Determine the (X, Y) coordinate at the center of the cell enclosing the given text.  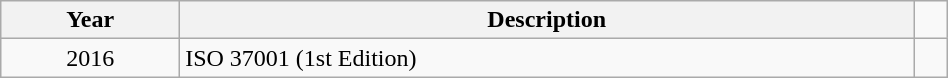
ISO 37001 (1st Edition) (547, 58)
Year (90, 20)
Description (547, 20)
2016 (90, 58)
